Return [X, Y] of the center of cell containing provided text 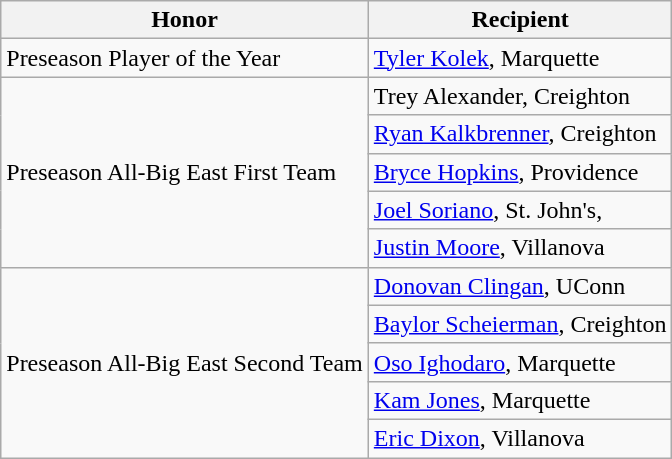
Justin Moore, Villanova [520, 248]
Kam Jones, Marquette [520, 400]
Oso Ighodaro, Marquette [520, 362]
Tyler Kolek, Marquette [520, 58]
Baylor Scheierman, Creighton [520, 324]
Ryan Kalkbrenner, Creighton [520, 134]
Recipient [520, 20]
Joel Soriano, St. John's, [520, 210]
Trey Alexander, Creighton [520, 96]
Honor [185, 20]
Donovan Clingan, UConn [520, 286]
Preseason All-Big East First Team [185, 172]
Bryce Hopkins, Providence [520, 172]
Eric Dixon, Villanova [520, 438]
Preseason Player of the Year [185, 58]
Preseason All-Big East Second Team [185, 362]
